Output the (X, Y) coordinate of the center of the cell containing the given text.  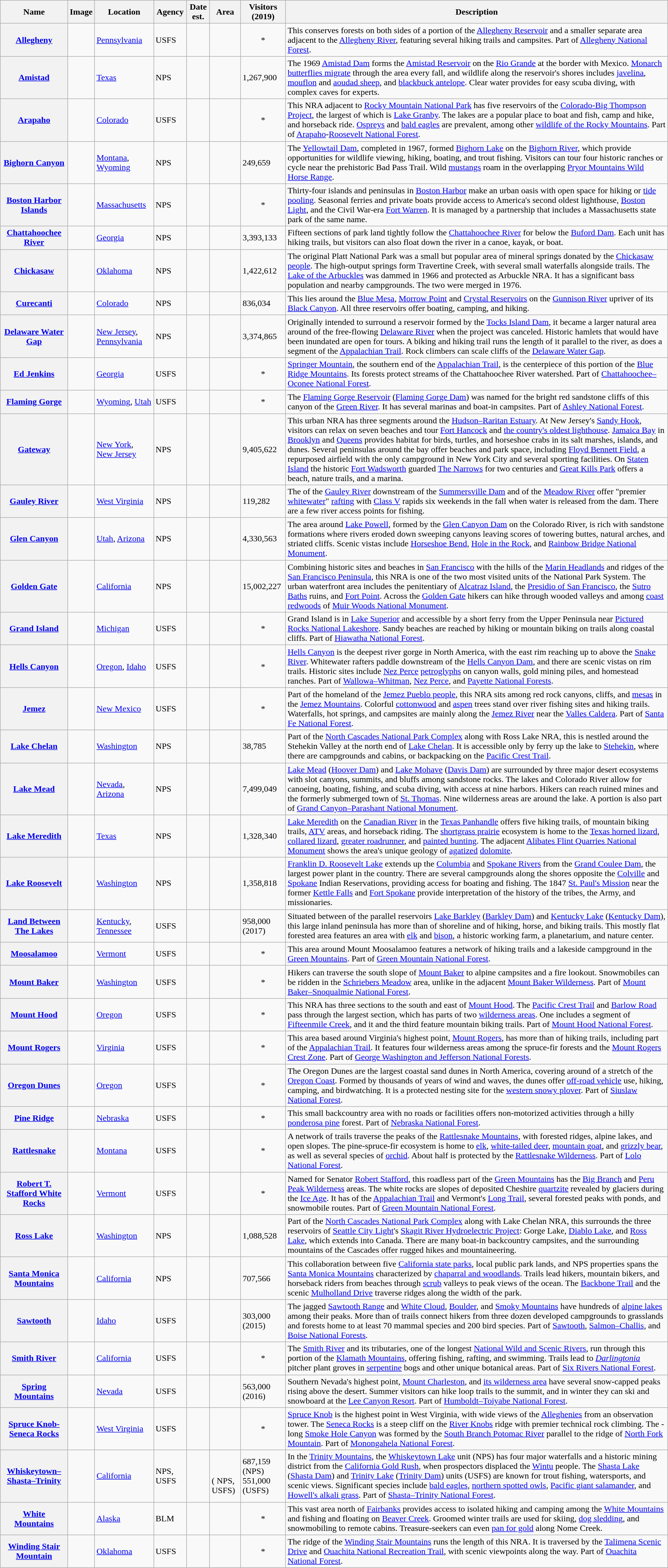
Chickasaw (34, 270)
Image (81, 12)
Allegheny (34, 40)
Delaware Water Gap (34, 336)
Mount Hood (34, 1015)
Arapaho (34, 120)
15,002,227 (263, 586)
9,405,622 (263, 449)
Lake Meredith (34, 836)
Montana, Wyoming (124, 163)
NPS, USFS (170, 1476)
Lake Roosevelt (34, 883)
New Mexico (124, 709)
Kentucky, Tennessee (124, 926)
New Jersey, Pennsylvania (124, 336)
Spring Mountains (34, 1391)
Spruce Knob-Seneca Rocks (34, 1429)
Robert T. Stafford White Rocks (34, 1193)
119,282 (263, 501)
Pine Ridge (34, 1118)
Glen Canyon (34, 539)
Pennsylvania (124, 40)
Visitors (2019) (263, 12)
Lake Chelan (34, 746)
Winding Stair Mountain (34, 1551)
Area (225, 12)
1,088,528 (263, 1236)
1,422,612 (263, 270)
1,267,900 (263, 78)
Agency (170, 12)
563,000 (2016) (263, 1391)
Ed Jenkins (34, 374)
White Mountains (34, 1518)
Sawtooth (34, 1321)
4,330,563 (263, 539)
249,659 (263, 163)
687,159 (NPS)551,000 (USFS) (263, 1476)
Gauley River (34, 501)
Name (34, 12)
Oregon Dunes (34, 1086)
Golden Gate (34, 586)
Chattahoochee River (34, 238)
Michigan (124, 629)
Ross Lake (34, 1236)
Alaska (124, 1518)
Nevada (124, 1391)
303,000 (2015) (263, 1321)
7,499,049 (263, 789)
Date est. (198, 12)
Jemez (34, 709)
707,566 (263, 1278)
Mount Rogers (34, 1047)
Location (124, 12)
Virginia (124, 1047)
Utah, Arizona (124, 539)
Montana (124, 1151)
Idaho (124, 1321)
Oregon, Idaho (124, 666)
Nebraska (124, 1118)
Flaming Gorge (34, 402)
Description (477, 12)
Grand Island (34, 629)
38,785 (263, 746)
Hells Canyon (34, 666)
Nevada, Arizona (124, 789)
958,000 (2017) (263, 926)
3,374,865 (263, 336)
New York, New Jersey (124, 449)
Curecanti (34, 303)
Lake Mead (34, 789)
BLM (170, 1518)
1,358,818 (263, 883)
( NPS, USFS) (225, 1476)
Moosalamoo (34, 954)
1,328,340 (263, 836)
Wyoming, Utah (124, 402)
Boston Harbor Islands (34, 205)
Bighorn Canyon (34, 163)
Land Between The Lakes (34, 926)
Gateway (34, 449)
3,393,133 (263, 238)
Whiskeytown–Shasta–Trinity (34, 1476)
Massachusetts (124, 205)
Smith River (34, 1358)
Santa Monica Mountains (34, 1278)
836,034 (263, 303)
Amistad (34, 78)
Rattlesnake (34, 1151)
Mount Baker (34, 982)
